Locate the cell with the specified text and output its [X, Y] center coordinate. 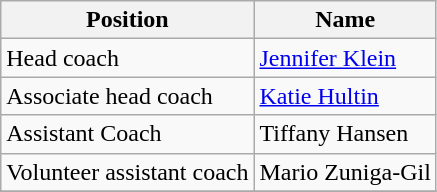
Katie Hultin [345, 96]
Assistant Coach [128, 134]
Mario Zuniga-Gil [345, 172]
Position [128, 20]
Name [345, 20]
Volunteer assistant coach [128, 172]
Head coach [128, 58]
Associate head coach [128, 96]
Tiffany Hansen [345, 134]
Jennifer Klein [345, 58]
